From the cell containing the given text, extract its center point as [X, Y] coordinate. 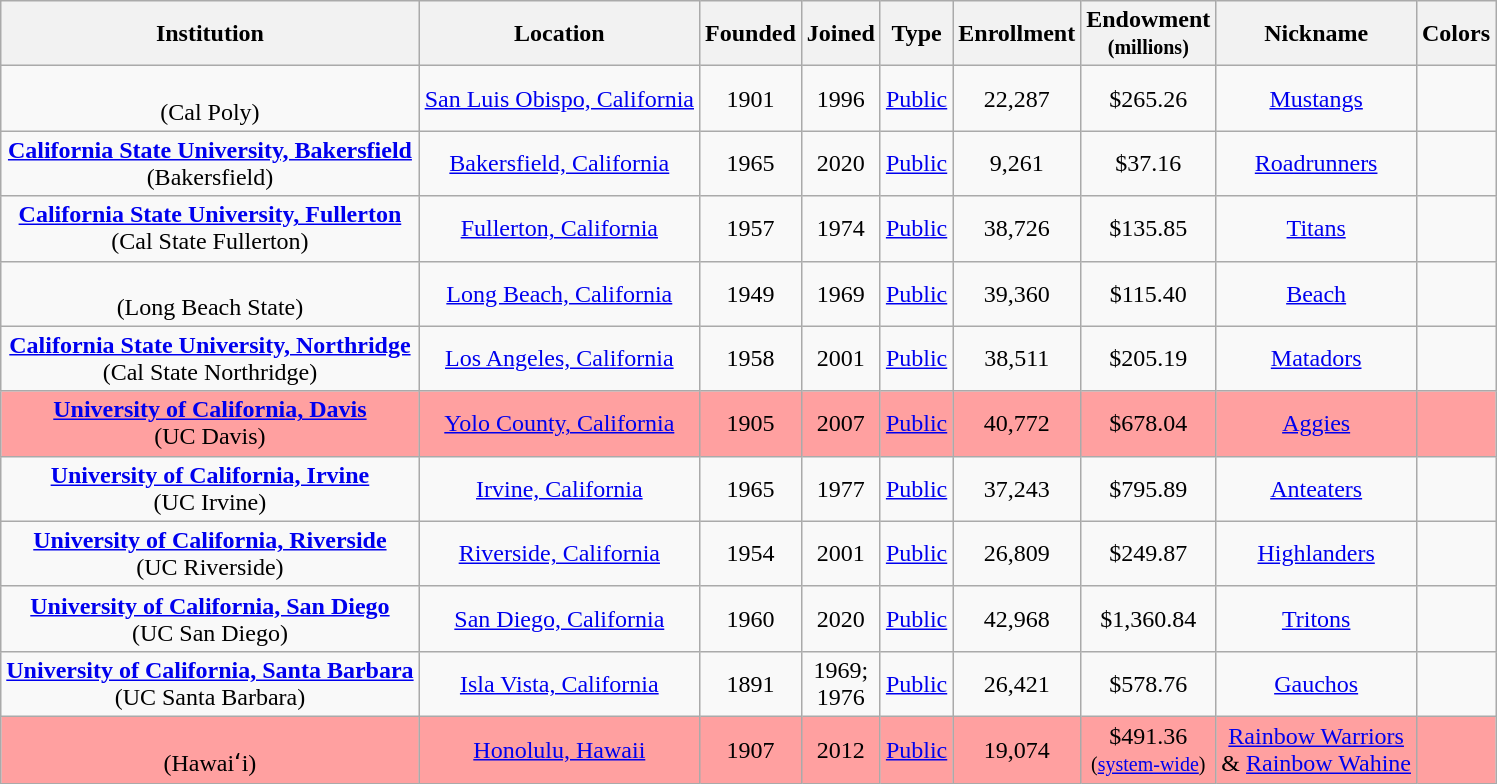
1977 [840, 488]
Institution [210, 34]
Long Beach, California [559, 294]
Riverside, California [559, 554]
$1,360.84 [1148, 618]
9,261 [1017, 164]
2007 [840, 424]
$205.19 [1148, 358]
2012 [840, 750]
38,726 [1017, 228]
Anteaters [1316, 488]
42,968 [1017, 618]
Yolo County, California [559, 424]
University of California, San Diego(UC San Diego) [210, 618]
Tritons [1316, 618]
1901 [751, 98]
Type [916, 34]
26,809 [1017, 554]
37,243 [1017, 488]
$678.04 [1148, 424]
(Long Beach State) [210, 294]
Mustangs [1316, 98]
1969;1976 [840, 684]
$135.85 [1148, 228]
$491.36(system-wide) [1148, 750]
Beach [1316, 294]
California State University, Northridge(Cal State Northridge) [210, 358]
Fullerton, California [559, 228]
Aggies [1316, 424]
1958 [751, 358]
1957 [751, 228]
$265.26 [1148, 98]
$578.76 [1148, 684]
Nickname [1316, 34]
Endowment(millions) [1148, 34]
$795.89 [1148, 488]
Rainbow Warriors& Rainbow Wahine [1316, 750]
19,074 [1017, 750]
1960 [751, 618]
Roadrunners [1316, 164]
University of California, Irvine(UC Irvine) [210, 488]
Joined [840, 34]
California State University, Fullerton(Cal State Fullerton) [210, 228]
$249.87 [1148, 554]
University of California, Riverside(UC Riverside) [210, 554]
$37.16 [1148, 164]
Highlanders [1316, 554]
1949 [751, 294]
1969 [840, 294]
Bakersfield, California [559, 164]
Los Angeles, California [559, 358]
22,287 [1017, 98]
1891 [751, 684]
Founded [751, 34]
Irvine, California [559, 488]
40,772 [1017, 424]
(Hawaiʻi) [210, 750]
1905 [751, 424]
University of California, Davis(UC Davis) [210, 424]
Isla Vista, California [559, 684]
Titans [1316, 228]
1954 [751, 554]
Matadors [1316, 358]
California State University, Bakersfield(Bakersfield) [210, 164]
Colors [1456, 34]
Gauchos [1316, 684]
Honolulu, Hawaii [559, 750]
(Cal Poly) [210, 98]
San Luis Obispo, California [559, 98]
1996 [840, 98]
1907 [751, 750]
39,360 [1017, 294]
26,421 [1017, 684]
Enrollment [1017, 34]
Location [559, 34]
38,511 [1017, 358]
$115.40 [1148, 294]
University of California, Santa Barbara(UC Santa Barbara) [210, 684]
1974 [840, 228]
San Diego, California [559, 618]
